For the text-containing cell, return its midpoint in (x, y) coordinate format. 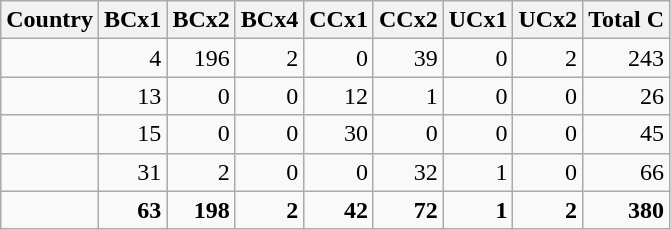
BCx1 (132, 20)
CCx1 (339, 20)
26 (626, 96)
198 (201, 210)
UCx2 (548, 20)
66 (626, 172)
CCx2 (408, 20)
30 (339, 134)
196 (201, 58)
UCx1 (478, 20)
31 (132, 172)
15 (132, 134)
BCx4 (269, 20)
39 (408, 58)
32 (408, 172)
Total C (626, 20)
Country (50, 20)
72 (408, 210)
BCx2 (201, 20)
63 (132, 210)
42 (339, 210)
13 (132, 96)
243 (626, 58)
45 (626, 134)
380 (626, 210)
4 (132, 58)
12 (339, 96)
